Search for the cell housing the specified text and yield its [X, Y] center coordinate. 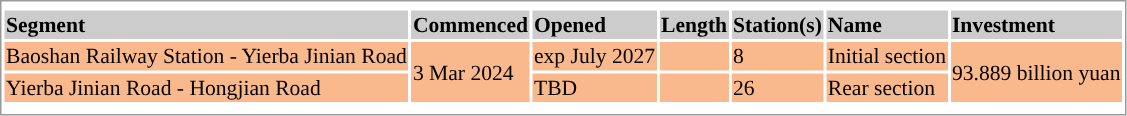
Yierba Jinian Road - Hongjian Road [206, 88]
Opened [594, 24]
Initial section [886, 56]
Length [694, 24]
93.889 billion yuan [1036, 72]
Segment [206, 24]
Name [886, 24]
8 [778, 56]
Baoshan Railway Station - Yierba Jinian Road [206, 56]
3 Mar 2024 [470, 72]
Rear section [886, 88]
TBD [594, 88]
Investment [1036, 24]
26 [778, 88]
Station(s) [778, 24]
exp July 2027 [594, 56]
Commenced [470, 24]
